From the cell containing the given text, extract its center point as (x, y) coordinate. 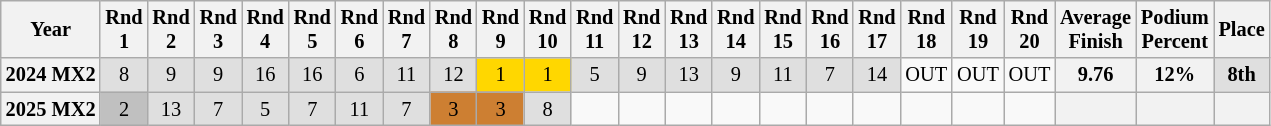
Rnd1 (124, 29)
12 (454, 75)
2025 MX2 (51, 109)
12% (1175, 75)
Rnd20 (1030, 29)
2 (124, 109)
6 (360, 75)
2024 MX2 (51, 75)
Rnd16 (830, 29)
Rnd11 (594, 29)
Rnd10 (548, 29)
Rnd14 (736, 29)
Rnd5 (312, 29)
Rnd3 (218, 29)
Rnd18 (927, 29)
Year (51, 29)
Rnd19 (978, 29)
Rnd2 (172, 29)
Rnd13 (688, 29)
AverageFinish (1096, 29)
Rnd17 (876, 29)
Rnd8 (454, 29)
8th (1242, 75)
Place (1242, 29)
Rnd12 (642, 29)
PodiumPercent (1175, 29)
Rnd6 (360, 29)
Rnd7 (406, 29)
Rnd9 (500, 29)
14 (876, 75)
Rnd15 (782, 29)
Rnd4 (266, 29)
9.76 (1096, 75)
